Scan for the cell matching the given text and deliver its (x, y) coordinate at center. 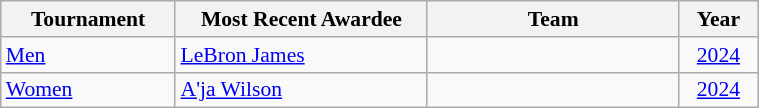
Men (88, 55)
Team (553, 19)
Women (88, 90)
Most Recent Awardee (301, 19)
LeBron James (301, 55)
A'ja Wilson (301, 90)
Tournament (88, 19)
Year (718, 19)
